Output the (X, Y) coordinate of the center of the cell containing the given text.  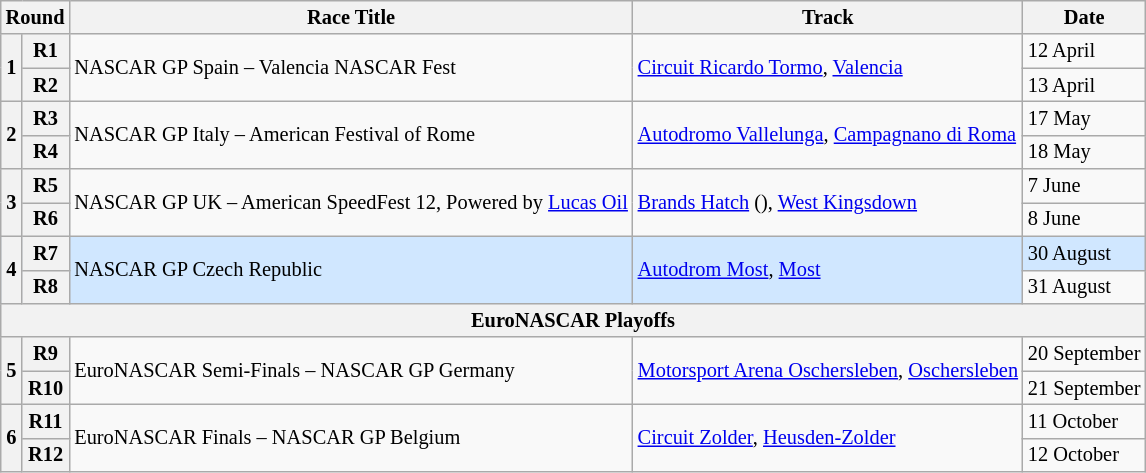
R5 (46, 186)
12 October (1084, 455)
7 June (1084, 186)
EuroNASCAR Semi-Finals – NASCAR GP Germany (350, 370)
Brands Hatch (), West Kingsdown (828, 202)
EuroNASCAR Playoffs (574, 320)
18 May (1084, 152)
31 August (1084, 287)
R9 (46, 354)
NASCAR GP UK – American SpeedFest 12, Powered by Lucas Oil (350, 202)
Date (1084, 17)
Race Title (350, 17)
21 September (1084, 388)
3 (12, 202)
EuroNASCAR Finals – NASCAR GP Belgium (350, 438)
8 June (1084, 219)
4 (12, 270)
NASCAR GP Czech Republic (350, 270)
Circuit Ricardo Tormo, Valencia (828, 68)
12 April (1084, 51)
Track (828, 17)
Autodromo Vallelunga, Campagnano di Roma (828, 134)
R11 (46, 421)
30 August (1084, 253)
R2 (46, 85)
1 (12, 68)
R12 (46, 455)
R3 (46, 118)
NASCAR GP Italy – American Festival of Rome (350, 134)
17 May (1084, 118)
20 September (1084, 354)
Round (36, 17)
R8 (46, 287)
13 April (1084, 85)
2 (12, 134)
R1 (46, 51)
Autodrom Most, Most (828, 270)
R6 (46, 219)
Circuit Zolder, Heusden-Zolder (828, 438)
R4 (46, 152)
R10 (46, 388)
NASCAR GP Spain – Valencia NASCAR Fest (350, 68)
R7 (46, 253)
6 (12, 438)
11 October (1084, 421)
5 (12, 370)
Motorsport Arena Oschersleben, Oschersleben (828, 370)
